Detect which cell encompasses the target text, then output its (x, y) center coordinate. 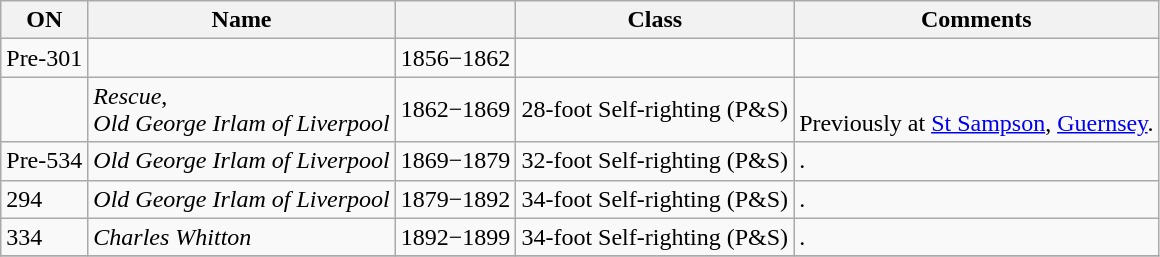
Name (242, 20)
ON (44, 20)
1862−1869 (456, 110)
32-foot Self-righting (P&S) (655, 161)
1892−1899 (456, 237)
Pre-534 (44, 161)
1879−1892 (456, 199)
28-foot Self-righting (P&S) (655, 110)
Comments (977, 20)
Charles Whitton (242, 237)
Class (655, 20)
334 (44, 237)
1856−1862 (456, 58)
Rescue,Old George Irlam of Liverpool (242, 110)
1869−1879 (456, 161)
Previously at St Sampson, Guernsey. (977, 110)
Pre-301 (44, 58)
294 (44, 199)
